Pinpoint the cell where the given text exists, returning its [X, Y] midpoint coordinate. 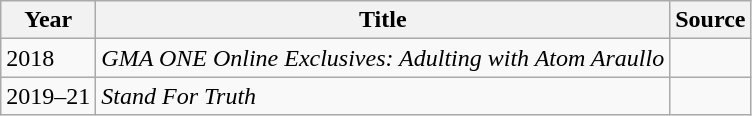
2018 [48, 58]
2019–21 [48, 96]
Stand For Truth [383, 96]
Source [710, 20]
Year [48, 20]
Title [383, 20]
GMA ONE Online Exclusives: Adulting with Atom Araullo [383, 58]
